For the text-containing cell, return its midpoint in (X, Y) coordinate format. 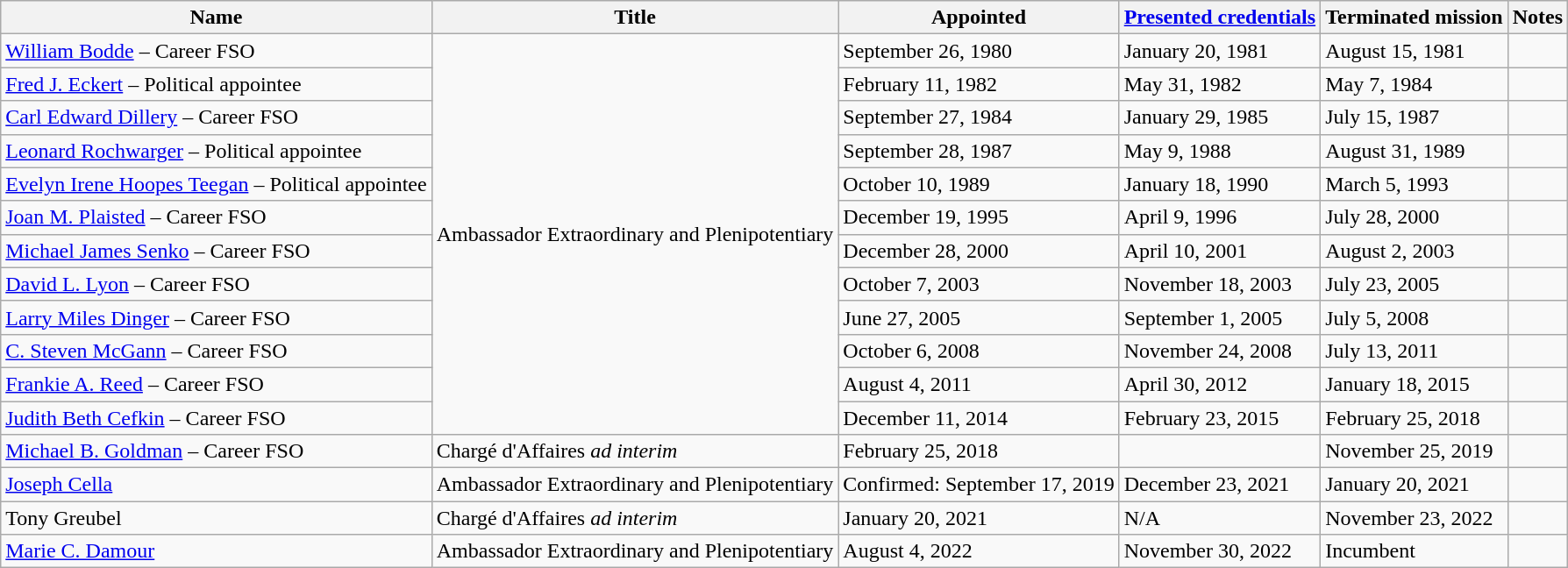
November 23, 2022 (1415, 518)
Leonard Rochwarger – Political appointee (216, 151)
N/A (1219, 518)
C. Steven McGann – Career FSO (216, 351)
July 5, 2008 (1415, 317)
November 18, 2003 (1219, 284)
December 19, 1995 (979, 217)
Title (635, 18)
October 6, 2008 (979, 351)
March 5, 1993 (1415, 184)
November 25, 2019 (1415, 451)
Judith Beth Cefkin – Career FSO (216, 418)
April 10, 2001 (1219, 251)
May 31, 1982 (1219, 84)
October 10, 1989 (979, 184)
May 9, 1988 (1219, 151)
September 26, 1980 (979, 51)
David L. Lyon – Career FSO (216, 284)
August 4, 2022 (979, 551)
April 9, 1996 (1219, 217)
August 2, 2003 (1415, 251)
Appointed (979, 18)
April 30, 2012 (1219, 384)
January 29, 1985 (1219, 117)
December 28, 2000 (979, 251)
December 23, 2021 (1219, 485)
July 23, 2005 (1415, 284)
August 31, 1989 (1415, 151)
January 18, 1990 (1219, 184)
November 30, 2022 (1219, 551)
January 18, 2015 (1415, 384)
Marie C. Damour (216, 551)
Michael James Senko – Career FSO (216, 251)
Larry Miles Dinger – Career FSO (216, 317)
May 7, 1984 (1415, 84)
August 15, 1981 (1415, 51)
October 7, 2003 (979, 284)
February 11, 1982 (979, 84)
June 27, 2005 (979, 317)
September 27, 1984 (979, 117)
July 13, 2011 (1415, 351)
Notes (1537, 18)
Frankie A. Reed – Career FSO (216, 384)
Joan M. Plaisted – Career FSO (216, 217)
February 23, 2015 (1219, 418)
July 15, 1987 (1415, 117)
Michael B. Goldman – Career FSO (216, 451)
Fred J. Eckert – Political appointee (216, 84)
Confirmed: September 17, 2019 (979, 485)
Terminated mission (1415, 18)
William Bodde – Career FSO (216, 51)
December 11, 2014 (979, 418)
January 20, 1981 (1219, 51)
November 24, 2008 (1219, 351)
Joseph Cella (216, 485)
Incumbent (1415, 551)
Evelyn Irene Hoopes Teegan – Political appointee (216, 184)
July 28, 2000 (1415, 217)
Name (216, 18)
September 28, 1987 (979, 151)
Carl Edward Dillery – Career FSO (216, 117)
Tony Greubel (216, 518)
September 1, 2005 (1219, 317)
Presented credentials (1219, 18)
August 4, 2011 (979, 384)
